Capture the cell that displays the provided text and extract its [X, Y] central coordinate. 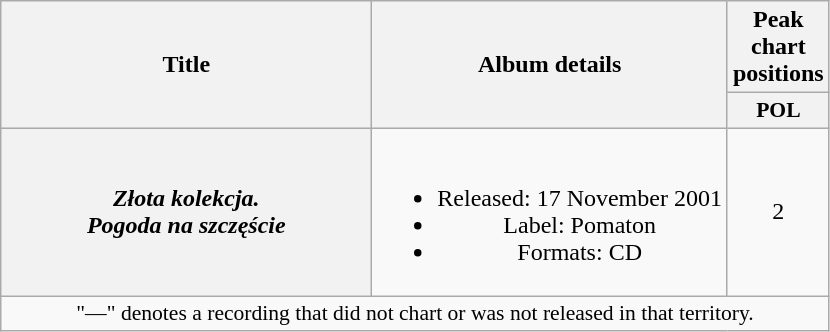
"—" denotes a recording that did not chart or was not released in that territory. [415, 314]
Album details [550, 65]
POL [778, 111]
Złota kolekcja.Pogoda na szczęście [186, 212]
2 [778, 212]
Title [186, 65]
Peak chart positions [778, 47]
Released: 17 November 2001Label: PomatonFormats: CD [550, 212]
